Search for the cell housing the specified text and yield its [x, y] center coordinate. 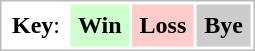
Loss [163, 25]
Key: [36, 25]
Win [100, 25]
Bye [224, 25]
